Output the [x, y] coordinate of the center of the cell containing the given text.  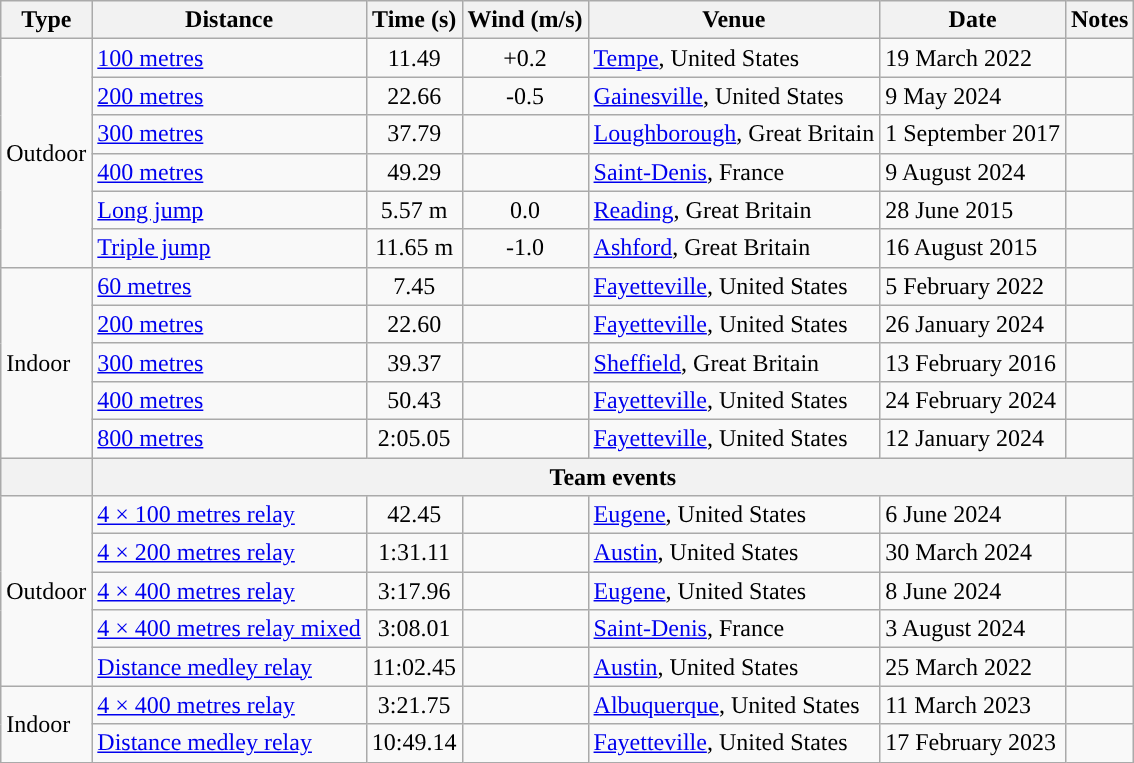
11.49 [414, 58]
24 February 2024 [973, 400]
1:31.11 [414, 553]
Gainesville, United States [734, 96]
11 March 2023 [973, 705]
12 January 2024 [973, 438]
7.45 [414, 286]
42.45 [414, 515]
Time (s) [414, 20]
25 March 2022 [973, 667]
8 June 2024 [973, 591]
5.57 m [414, 210]
4 × 100 metres relay [230, 515]
-1.0 [525, 248]
22.66 [414, 96]
28 June 2015 [973, 210]
0.0 [525, 210]
3:21.75 [414, 705]
Reading, Great Britain [734, 210]
Team events [613, 477]
49.29 [414, 172]
Venue [734, 20]
3:08.01 [414, 629]
1 September 2017 [973, 134]
Long jump [230, 210]
39.37 [414, 362]
13 February 2016 [973, 362]
Albuquerque, United States [734, 705]
19 March 2022 [973, 58]
800 metres [230, 438]
26 January 2024 [973, 324]
60 metres [230, 286]
Wind (m/s) [525, 20]
5 February 2022 [973, 286]
Sheffield, Great Britain [734, 362]
22.60 [414, 324]
-0.5 [525, 96]
16 August 2015 [973, 248]
11:02.45 [414, 667]
Date [973, 20]
9 August 2024 [973, 172]
6 June 2024 [973, 515]
Triple jump [230, 248]
4 × 400 metres relay mixed [230, 629]
Loughborough, Great Britain [734, 134]
3:17.96 [414, 591]
30 March 2024 [973, 553]
2:05.05 [414, 438]
11.65 m [414, 248]
50.43 [414, 400]
37.79 [414, 134]
4 × 200 metres relay [230, 553]
Notes [1099, 20]
100 metres [230, 58]
17 February 2023 [973, 743]
Distance [230, 20]
Type [46, 20]
Ashford, Great Britain [734, 248]
+0.2 [525, 58]
9 May 2024 [973, 96]
3 August 2024 [973, 629]
10:49.14 [414, 743]
Tempe, United States [734, 58]
